Pinpoint the cell where the given text exists, returning its [X, Y] midpoint coordinate. 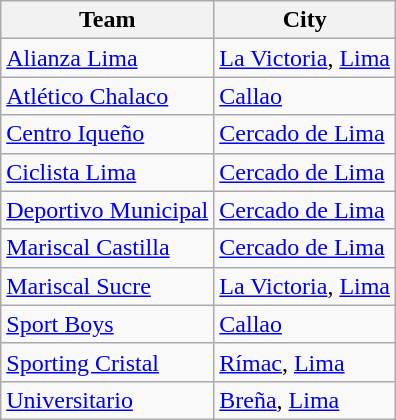
Breña, Lima [305, 400]
Atlético Chalaco [108, 96]
Centro Iqueño [108, 134]
Team [108, 20]
City [305, 20]
Sport Boys [108, 324]
Mariscal Sucre [108, 286]
Mariscal Castilla [108, 248]
Alianza Lima [108, 58]
Ciclista Lima [108, 172]
Sporting Cristal [108, 362]
Rímac, Lima [305, 362]
Deportivo Municipal [108, 210]
Universitario [108, 400]
